For the text-containing cell, return its midpoint in (x, y) coordinate format. 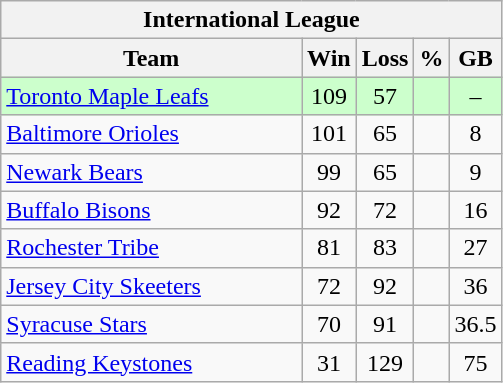
91 (385, 324)
99 (330, 172)
GB (476, 58)
Team (152, 58)
36.5 (476, 324)
Newark Bears (152, 172)
101 (330, 134)
Win (330, 58)
109 (330, 96)
36 (476, 286)
Syracuse Stars (152, 324)
Buffalo Bisons (152, 210)
International League (252, 20)
Rochester Tribe (152, 248)
8 (476, 134)
70 (330, 324)
83 (385, 248)
Jersey City Skeeters (152, 286)
75 (476, 362)
9 (476, 172)
129 (385, 362)
Loss (385, 58)
– (476, 96)
Toronto Maple Leafs (152, 96)
Baltimore Orioles (152, 134)
27 (476, 248)
16 (476, 210)
% (432, 58)
81 (330, 248)
Reading Keystones (152, 362)
31 (330, 362)
57 (385, 96)
